Return the (x, y) coordinate for the center point of the cell that contains the specified text.  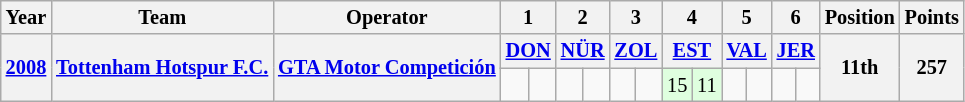
3 (636, 17)
Operator (387, 17)
11 (706, 85)
VAL (747, 51)
NÜR (583, 51)
2 (583, 17)
Team (162, 17)
5 (747, 17)
11th (860, 68)
Year (26, 17)
DON (528, 51)
6 (796, 17)
ZOL (636, 51)
1 (528, 17)
Tottenham Hotspur F.C. (162, 68)
EST (692, 51)
2008 (26, 68)
Position (860, 17)
15 (677, 85)
257 (932, 68)
Points (932, 17)
4 (692, 17)
GTA Motor Competición (387, 68)
JER (796, 51)
